Return the [X, Y] coordinate for the center point of the cell that contains the specified text.  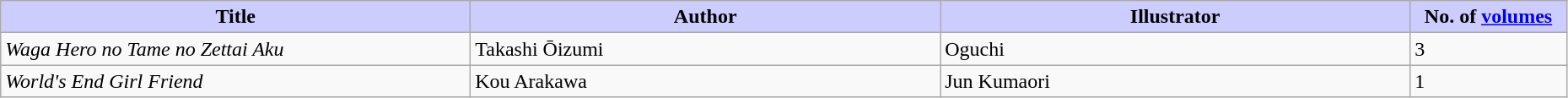
Author [705, 17]
World's End Girl Friend [236, 81]
1 [1489, 81]
Illustrator [1176, 17]
3 [1489, 49]
No. of volumes [1489, 17]
Takashi Ōizumi [705, 49]
Title [236, 17]
Jun Kumaori [1176, 81]
Oguchi [1176, 49]
Kou Arakawa [705, 81]
Waga Hero no Tame no Zettai Aku [236, 49]
